Return (x, y) of the center of cell containing provided text 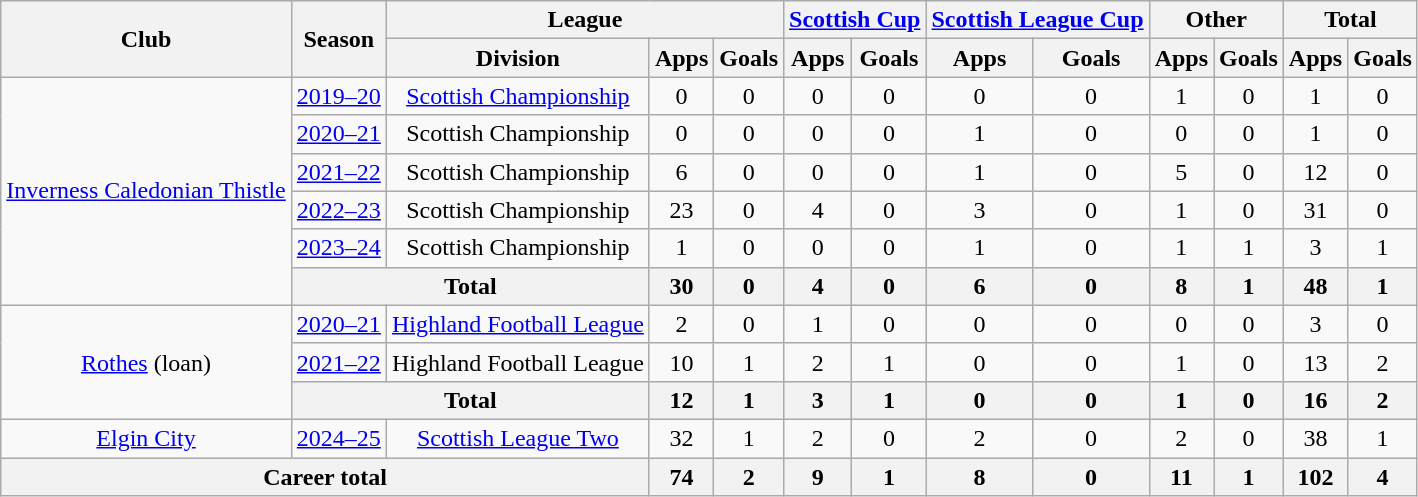
5 (1181, 172)
League (584, 20)
23 (681, 210)
Other (1216, 20)
Season (338, 39)
Scottish Cup (855, 20)
2024–25 (338, 438)
74 (681, 477)
Inverness Caledonian Thistle (146, 191)
32 (681, 438)
9 (818, 477)
Club (146, 39)
Rothes (loan) (146, 362)
2019–20 (338, 96)
Scottish League Cup (1038, 20)
31 (1315, 210)
48 (1315, 286)
13 (1315, 362)
Elgin City (146, 438)
30 (681, 286)
Scottish League Two (518, 438)
Division (518, 58)
16 (1315, 400)
2023–24 (338, 248)
38 (1315, 438)
Career total (326, 477)
102 (1315, 477)
11 (1181, 477)
2022–23 (338, 210)
10 (681, 362)
